Locate the cell with the specified text and output its (x, y) center coordinate. 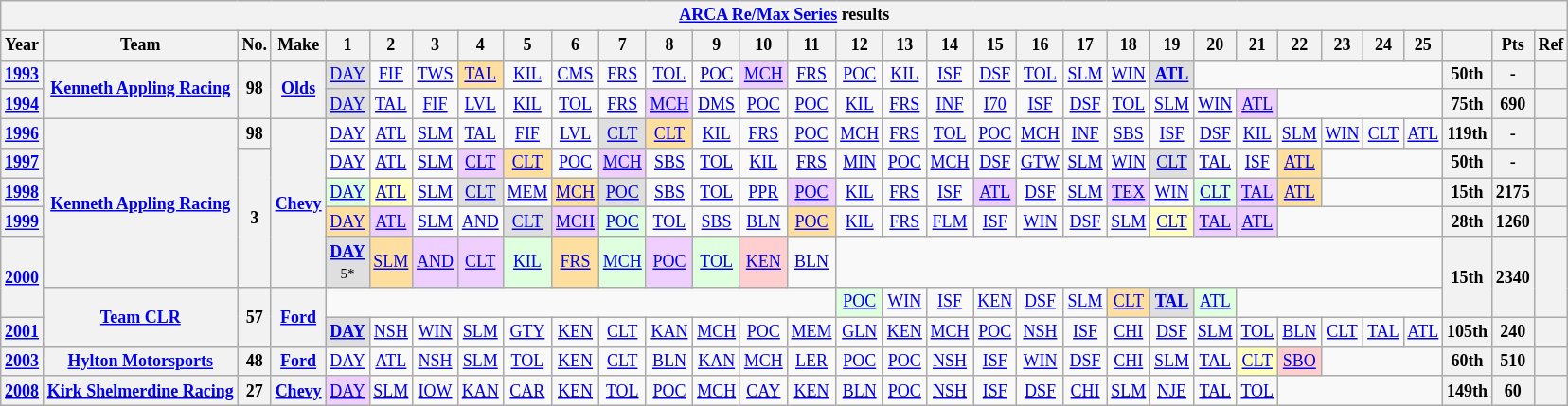
60th (1468, 362)
510 (1513, 362)
Team CLR (140, 317)
TEX (1129, 193)
2001 (23, 331)
105th (1468, 331)
9 (717, 45)
No. (254, 45)
2 (391, 45)
240 (1513, 331)
SBO (1299, 362)
Hylton Motorsports (140, 362)
TWS (436, 74)
13 (905, 45)
12 (860, 45)
LER (811, 362)
DMS (717, 104)
19 (1172, 45)
GTY (527, 331)
Make (298, 45)
Year (23, 45)
6 (576, 45)
11 (811, 45)
DAY5* (347, 262)
PPR (763, 193)
7 (622, 45)
I70 (995, 104)
4 (480, 45)
22 (1299, 45)
CMS (576, 74)
14 (950, 45)
2003 (23, 362)
20 (1215, 45)
Olds (298, 89)
GTW (1041, 163)
8 (669, 45)
GLN (860, 331)
25 (1423, 45)
119th (1468, 132)
690 (1513, 104)
149th (1468, 390)
24 (1383, 45)
16 (1041, 45)
5 (527, 45)
FLM (950, 221)
17 (1085, 45)
48 (254, 362)
1260 (1513, 221)
CAY (763, 390)
15 (995, 45)
CAR (527, 390)
2008 (23, 390)
Team (140, 45)
21 (1257, 45)
10 (763, 45)
1 (347, 45)
1999 (23, 221)
2000 (23, 276)
NJE (1172, 390)
1994 (23, 104)
ARCA Re/Max Series results (784, 15)
27 (254, 390)
IOW (436, 390)
MIN (860, 163)
Kirk Shelmerdine Racing (140, 390)
Ref (1551, 45)
Pts (1513, 45)
18 (1129, 45)
1996 (23, 132)
2175 (1513, 193)
23 (1343, 45)
1993 (23, 74)
75th (1468, 104)
1998 (23, 193)
28th (1468, 221)
1997 (23, 163)
2340 (1513, 276)
57 (254, 317)
60 (1513, 390)
